Scan for the cell matching the given text and deliver its (X, Y) coordinate at center. 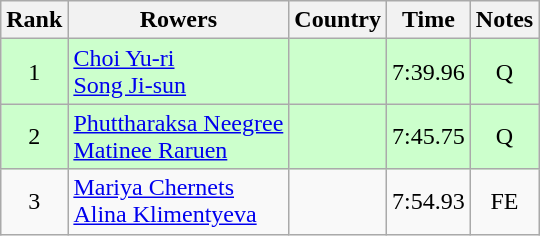
7:45.75 (429, 136)
FE (504, 202)
Time (429, 20)
3 (34, 202)
Country (338, 20)
Phuttharaksa NeegreeMatinee Raruen (178, 136)
Mariya ChernetsAlina Klimentyeva (178, 202)
Notes (504, 20)
Rowers (178, 20)
Choi Yu-riSong Ji-sun (178, 72)
Rank (34, 20)
7:39.96 (429, 72)
2 (34, 136)
7:54.93 (429, 202)
1 (34, 72)
